Provide the (X, Y) coordinate of the cell's center where the given text is located.  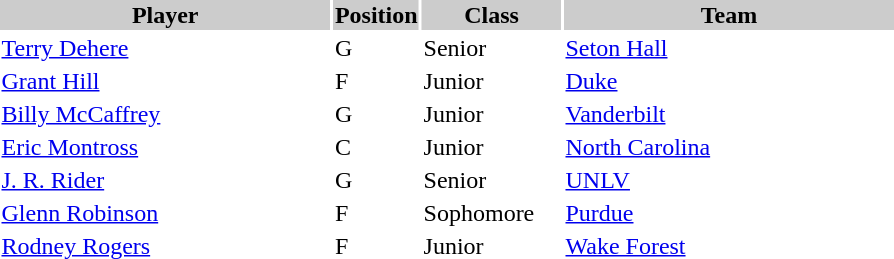
Class (492, 15)
Sophomore (492, 213)
Glenn Robinson (165, 213)
North Carolina (729, 147)
Billy McCaffrey (165, 114)
Position (376, 15)
Vanderbilt (729, 114)
UNLV (729, 180)
Purdue (729, 213)
Player (165, 15)
Seton Hall (729, 48)
Team (729, 15)
Terry Dehere (165, 48)
Eric Montross (165, 147)
Duke (729, 81)
C (376, 147)
J. R. Rider (165, 180)
Grant Hill (165, 81)
